Search for the cell housing the specified text and yield its (x, y) center coordinate. 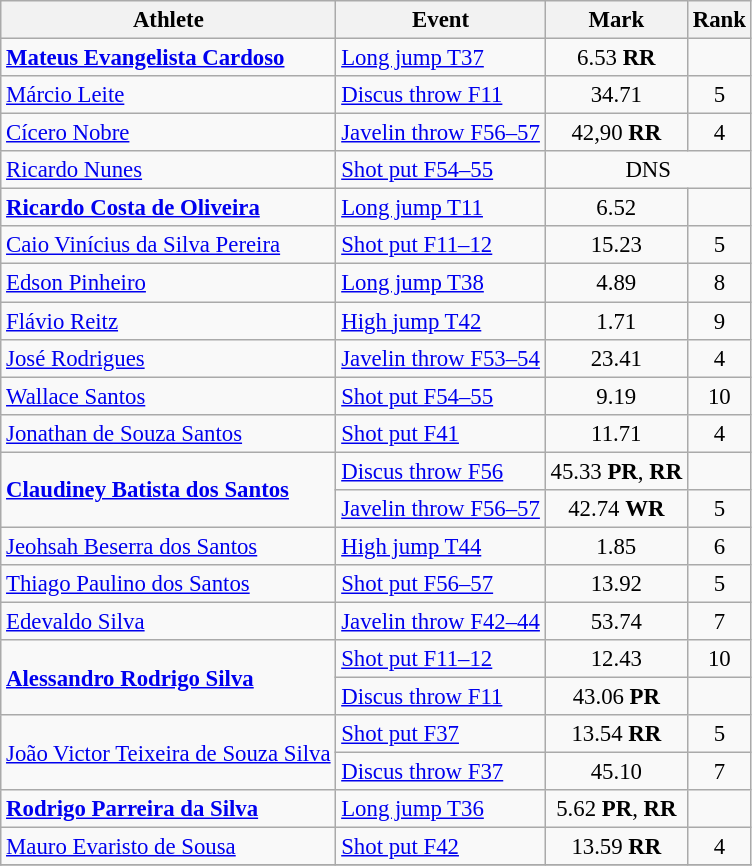
Rodrigo Parreira da Silva (168, 809)
6 (719, 546)
Caio Vinícius da Silva Pereira (168, 245)
Wallace Santos (168, 396)
Shot put F56–57 (440, 584)
8 (719, 283)
Javelin throw F53–54 (440, 358)
Claudiney Batista dos Santos (168, 490)
1.85 (616, 546)
Flávio Reitz (168, 321)
Mauro Evaristo de Sousa (168, 847)
4.89 (616, 283)
Edevaldo Silva (168, 621)
Long jump T36 (440, 809)
5.62 PR, RR (616, 809)
15.23 (616, 245)
45.10 (616, 772)
42.74 WR (616, 509)
Discus throw F37 (440, 772)
Rank (719, 20)
Jeohsah Beserra dos Santos (168, 546)
Edson Pinheiro (168, 283)
Ricardo Nunes (168, 170)
6.52 (616, 208)
1.71 (616, 321)
9 (719, 321)
Márcio Leite (168, 95)
43.06 PR (616, 697)
53.74 (616, 621)
9.19 (616, 396)
Alessandro Rodrigo Silva (168, 678)
Long jump T11 (440, 208)
Mateus Evangelista Cardoso (168, 58)
Javelin throw F42–44 (440, 621)
42,90 RR (616, 133)
Athlete (168, 20)
High jump T44 (440, 546)
12.43 (616, 659)
Thiago Paulino dos Santos (168, 584)
Discus throw F56 (440, 471)
34.71 (616, 95)
Shot put F41 (440, 433)
High jump T42 (440, 321)
Shot put F37 (440, 734)
13.59 RR (616, 847)
23.41 (616, 358)
Cícero Nobre (168, 133)
Event (440, 20)
6.53 RR (616, 58)
Ricardo Costa de Oliveira (168, 208)
Shot put F42 (440, 847)
Long jump T37 (440, 58)
José Rodrigues (168, 358)
DNS (648, 170)
13.54 RR (616, 734)
João Victor Teixeira de Souza Silva (168, 752)
Mark (616, 20)
Jonathan de Souza Santos (168, 433)
13.92 (616, 584)
45.33 PR, RR (616, 471)
Long jump T38 (440, 283)
11.71 (616, 433)
